Pinpoint the cell where the given text exists, returning its (x, y) midpoint coordinate. 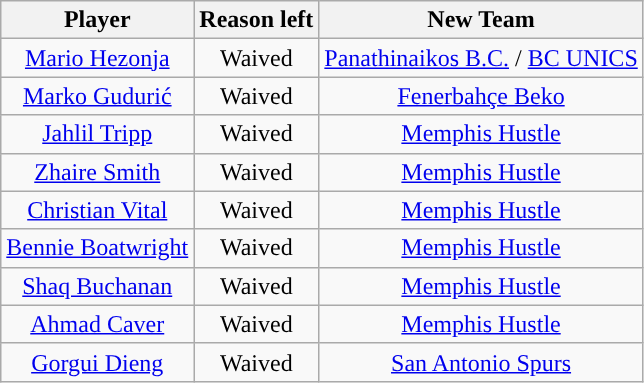
San Antonio Spurs (481, 362)
Christian Vital (98, 210)
Jahlil Tripp (98, 134)
Mario Hezonja (98, 58)
Zhaire Smith (98, 172)
Shaq Buchanan (98, 286)
Reason left (256, 20)
Ahmad Caver (98, 324)
Fenerbahçe Beko (481, 96)
Bennie Boatwright (98, 248)
New Team (481, 20)
Player (98, 20)
Gorgui Dieng (98, 362)
Marko Gudurić (98, 96)
Panathinaikos B.C. / BC UNICS (481, 58)
